Provide the [x, y] coordinate of the cell's center where the given text is located.  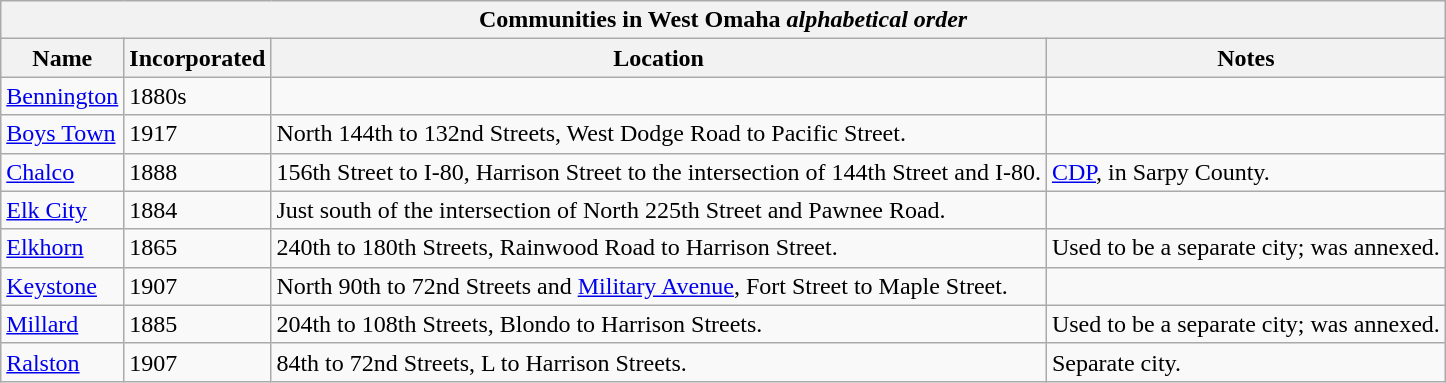
1880s [198, 96]
CDP, in Sarpy County. [1246, 172]
Just south of the intersection of North 225th Street and Pawnee Road. [659, 210]
Elkhorn [62, 248]
1888 [198, 172]
1917 [198, 134]
204th to 108th Streets, Blondo to Harrison Streets. [659, 324]
Bennington [62, 96]
1884 [198, 210]
North 90th to 72nd Streets and Military Avenue, Fort Street to Maple Street. [659, 286]
Boys Town [62, 134]
Elk City [62, 210]
1885 [198, 324]
Ralston [62, 362]
Notes [1246, 58]
Millard [62, 324]
Keystone [62, 286]
North 144th to 132nd Streets, West Dodge Road to Pacific Street. [659, 134]
84th to 72nd Streets, L to Harrison Streets. [659, 362]
1865 [198, 248]
Location [659, 58]
Incorporated [198, 58]
Communities in West Omaha alphabetical order [724, 20]
Chalco [62, 172]
Name [62, 58]
Separate city. [1246, 362]
240th to 180th Streets, Rainwood Road to Harrison Street. [659, 248]
156th Street to I-80, Harrison Street to the intersection of 144th Street and I-80. [659, 172]
